Identify which cell holds the provided text, then report its [x, y] central coordinate. 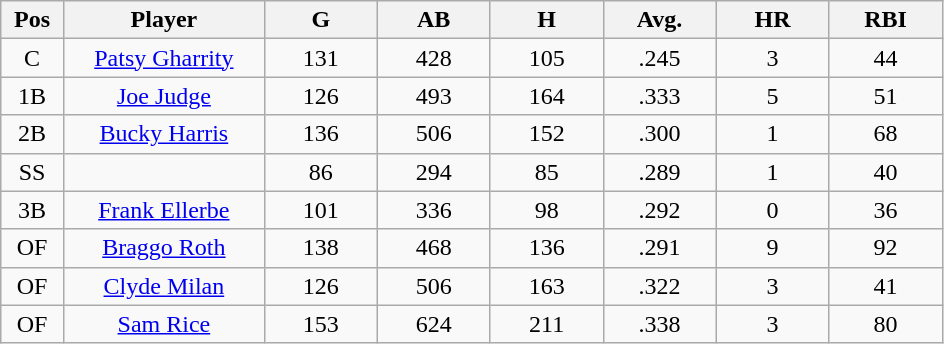
211 [546, 324]
294 [434, 172]
.322 [660, 286]
Sam Rice [164, 324]
Bucky Harris [164, 134]
428 [434, 58]
HR [772, 20]
9 [772, 248]
36 [886, 210]
G [320, 20]
131 [320, 58]
152 [546, 134]
2B [32, 134]
40 [886, 172]
Avg. [660, 20]
138 [320, 248]
1B [32, 96]
Pos [32, 20]
98 [546, 210]
44 [886, 58]
0 [772, 210]
153 [320, 324]
163 [546, 286]
80 [886, 324]
.300 [660, 134]
Joe Judge [164, 96]
336 [434, 210]
85 [546, 172]
SS [32, 172]
468 [434, 248]
3B [32, 210]
92 [886, 248]
RBI [886, 20]
.289 [660, 172]
.291 [660, 248]
41 [886, 286]
H [546, 20]
.338 [660, 324]
Braggo Roth [164, 248]
624 [434, 324]
164 [546, 96]
.292 [660, 210]
C [32, 58]
Frank Ellerbe [164, 210]
Patsy Gharrity [164, 58]
Clyde Milan [164, 286]
Player [164, 20]
86 [320, 172]
5 [772, 96]
105 [546, 58]
.245 [660, 58]
101 [320, 210]
68 [886, 134]
AB [434, 20]
493 [434, 96]
.333 [660, 96]
51 [886, 96]
